For the text-containing cell, return its midpoint in [x, y] coordinate format. 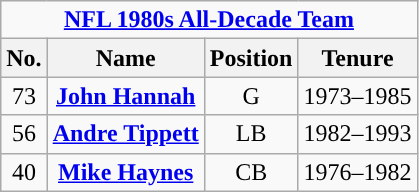
NFL 1980s All-Decade Team [209, 20]
1982–1993 [358, 134]
1973–1985 [358, 96]
No. [24, 58]
G [251, 96]
40 [24, 172]
Position [251, 58]
Name [126, 58]
LB [251, 134]
CB [251, 172]
John Hannah [126, 96]
73 [24, 96]
1976–1982 [358, 172]
Mike Haynes [126, 172]
Tenure [358, 58]
Andre Tippett [126, 134]
56 [24, 134]
